Locate the cell with the specified text and output its [x, y] center coordinate. 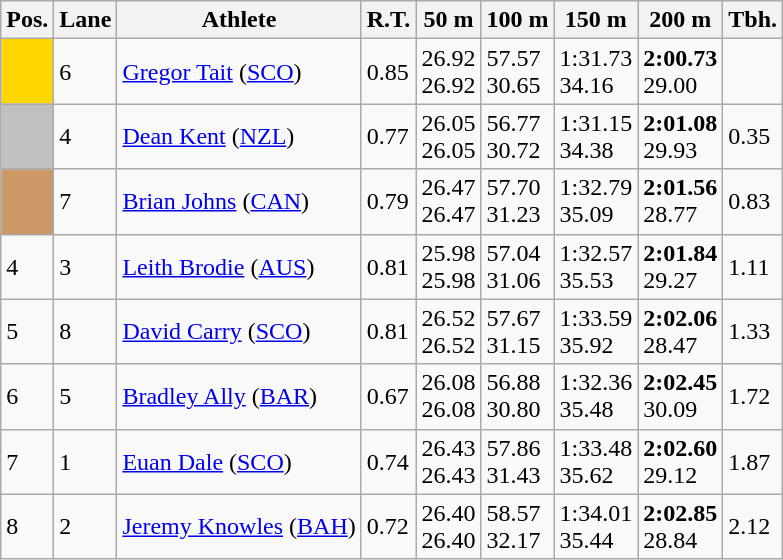
0.74 [388, 462]
50 m [448, 20]
25.9825.98 [448, 266]
100 m [518, 20]
26.4326.43 [448, 462]
57.0431.06 [518, 266]
56.8830.80 [518, 396]
2.12 [753, 526]
26.9226.92 [448, 72]
26.0826.08 [448, 396]
26.0526.05 [448, 136]
0.72 [388, 526]
2:01.0829.93 [680, 136]
0.79 [388, 202]
1:34.0135.44 [596, 526]
57.5730.65 [518, 72]
1:33.5935.92 [596, 332]
2:02.6029.12 [680, 462]
0.67 [388, 396]
2:00.7329.00 [680, 72]
0.85 [388, 72]
58.5732.17 [518, 526]
Lane [86, 20]
57.8631.43 [518, 462]
2:01.5628.77 [680, 202]
David Carry (SCO) [239, 332]
Pos. [28, 20]
Gregor Tait (SCO) [239, 72]
1:31.1534.38 [596, 136]
1:32.5735.53 [596, 266]
1.33 [753, 332]
1.87 [753, 462]
Bradley Ally (BAR) [239, 396]
Euan Dale (SCO) [239, 462]
0.77 [388, 136]
0.35 [753, 136]
56.7730.72 [518, 136]
1 [86, 462]
26.4726.47 [448, 202]
200 m [680, 20]
Leith Brodie (AUS) [239, 266]
1:32.7935.09 [596, 202]
57.6731.15 [518, 332]
1.72 [753, 396]
0.83 [753, 202]
26.4026.40 [448, 526]
R.T. [388, 20]
Tbh. [753, 20]
2 [86, 526]
150 m [596, 20]
3 [86, 266]
1:31.7334.16 [596, 72]
Dean Kent (NZL) [239, 136]
2:02.4530.09 [680, 396]
2:01.8429.27 [680, 266]
Brian Johns (CAN) [239, 202]
1.11 [753, 266]
2:02.0628.47 [680, 332]
2:02.8528.84 [680, 526]
1:32.3635.48 [596, 396]
1:33.4835.62 [596, 462]
Athlete [239, 20]
26.5226.52 [448, 332]
57.7031.23 [518, 202]
Jeremy Knowles (BAH) [239, 526]
